Return (X, Y) of the center of cell containing provided text 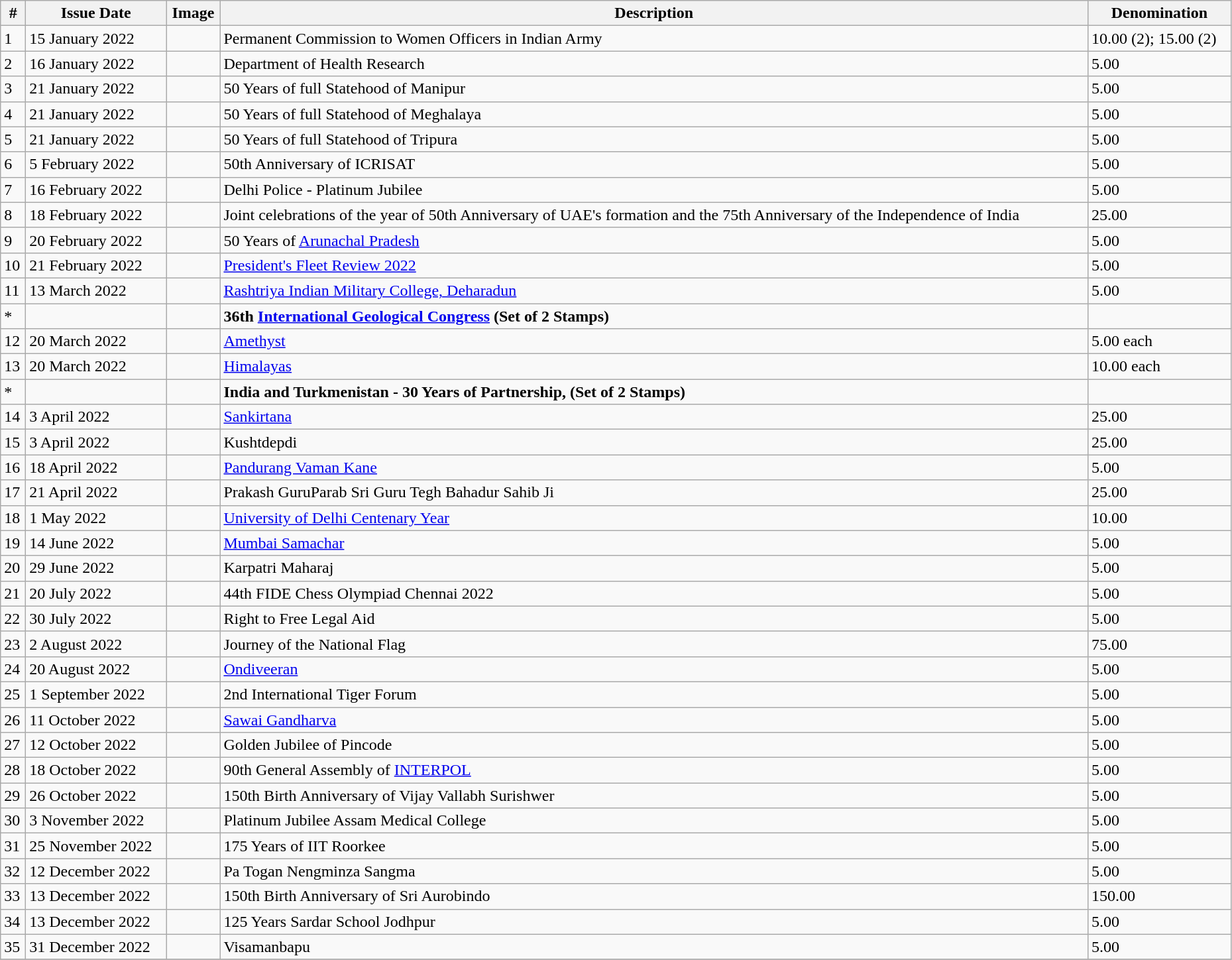
Pa Togan Nengminza Sangma (654, 871)
13 (13, 367)
2 (13, 64)
33 (13, 896)
3 (13, 89)
32 (13, 871)
2 August 2022 (96, 644)
18 (13, 518)
21 February 2022 (96, 265)
75.00 (1159, 644)
Rashtriya Indian Military College, Deharadun (654, 290)
20 August 2022 (96, 669)
125 Years Sardar School Jodhpur (654, 922)
175 Years of IIT Roorkee (654, 846)
Journey of the National Flag (654, 644)
14 (13, 417)
11 (13, 290)
Joint celebrations of the year of 50th Anniversary of UAE's formation and the 75th Anniversary of the Independence of India (654, 215)
9 (13, 240)
Image (194, 13)
29 (13, 796)
Right to Free Legal Aid (654, 619)
Issue Date (96, 13)
13 March 2022 (96, 290)
2nd International Tiger Forum (654, 694)
20 February 2022 (96, 240)
15 January 2022 (96, 38)
34 (13, 922)
36th International Geological Congress (Set of 2 Stamps) (654, 316)
5 (13, 139)
11 October 2022 (96, 719)
18 February 2022 (96, 215)
31 December 2022 (96, 947)
Kushtdepdi (654, 442)
150.00 (1159, 896)
Golden Jubilee of Pincode (654, 745)
1 May 2022 (96, 518)
18 October 2022 (96, 770)
30 (13, 821)
16 January 2022 (96, 64)
1 September 2022 (96, 694)
31 (13, 846)
28 (13, 770)
150th Birth Anniversary of Sri Aurobindo (654, 896)
21 April 2022 (96, 493)
26 October 2022 (96, 796)
India and Turkmenistan - 30 Years of Partnership, (Set of 2 Stamps) (654, 392)
Amethyst (654, 341)
12 October 2022 (96, 745)
8 (13, 215)
Platinum Jubilee Assam Medical College (654, 821)
4 (13, 114)
7 (13, 190)
50 Years of full Statehood of Meghalaya (654, 114)
1 (13, 38)
10.00 each (1159, 367)
10 (13, 265)
# (13, 13)
Pandurang Vaman Kane (654, 467)
19 (13, 543)
Permanent Commission to Women Officers in Indian Army (654, 38)
90th General Assembly of INTERPOL (654, 770)
16 February 2022 (96, 190)
Description (654, 13)
20 (13, 568)
University of Delhi Centenary Year (654, 518)
29 June 2022 (96, 568)
6 (13, 164)
Visamanbapu (654, 947)
Ondiveeran (654, 669)
35 (13, 947)
24 (13, 669)
50th Anniversary of ICRISAT (654, 164)
12 December 2022 (96, 871)
50 Years of full Statehood of Manipur (654, 89)
21 (13, 593)
Mumbai Samachar (654, 543)
25 (13, 694)
50 Years of Arunachal Pradesh (654, 240)
Sawai Gandharva (654, 719)
17 (13, 493)
50 Years of full Statehood of Tripura (654, 139)
5 February 2022 (96, 164)
Sankirtana (654, 417)
10.00 (1159, 518)
10.00 (2); 15.00 (2) (1159, 38)
14 June 2022 (96, 543)
44th FIDE Chess Olympiad Chennai 2022 (654, 593)
Department of Health Research (654, 64)
27 (13, 745)
26 (13, 719)
5.00 each (1159, 341)
Delhi Police - Platinum Jubilee (654, 190)
18 April 2022 (96, 467)
President's Fleet Review 2022 (654, 265)
22 (13, 619)
23 (13, 644)
Himalayas (654, 367)
Prakash GuruParab Sri Guru Tegh Bahadur Sahib Ji (654, 493)
15 (13, 442)
30 July 2022 (96, 619)
12 (13, 341)
3 November 2022 (96, 821)
16 (13, 467)
150th Birth Anniversary of Vijay Vallabh Surishwer (654, 796)
Denomination (1159, 13)
20 July 2022 (96, 593)
25 November 2022 (96, 846)
Karpatri Maharaj (654, 568)
